Find where the given text appears and provide that cell's center as (x, y) coordinate. 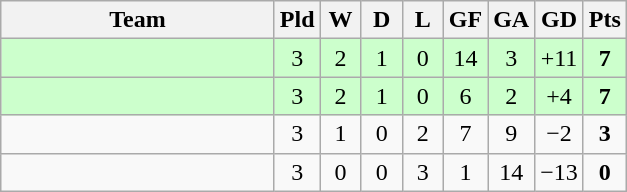
9 (512, 134)
6 (465, 96)
Pld (297, 20)
Pts (604, 20)
D (382, 20)
GF (465, 20)
GD (560, 20)
+11 (560, 58)
Team (138, 20)
−2 (560, 134)
L (422, 20)
GA (512, 20)
+4 (560, 96)
−13 (560, 172)
W (340, 20)
